Extract the (x, y) coordinate from the center of the cell holding the provided text.  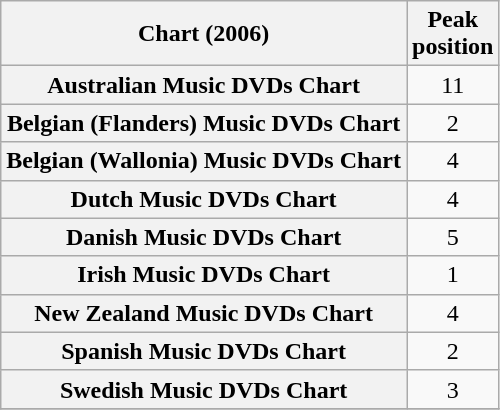
Spanish Music DVDs Chart (204, 351)
11 (452, 85)
Australian Music DVDs Chart (204, 85)
Swedish Music DVDs Chart (204, 389)
1 (452, 275)
Belgian (Wallonia) Music DVDs Chart (204, 161)
Danish Music DVDs Chart (204, 237)
3 (452, 389)
Belgian (Flanders) Music DVDs Chart (204, 123)
Chart (2006) (204, 34)
Peakposition (452, 34)
Irish Music DVDs Chart (204, 275)
5 (452, 237)
Dutch Music DVDs Chart (204, 199)
New Zealand Music DVDs Chart (204, 313)
